From the cell containing the given text, extract its center point as (x, y) coordinate. 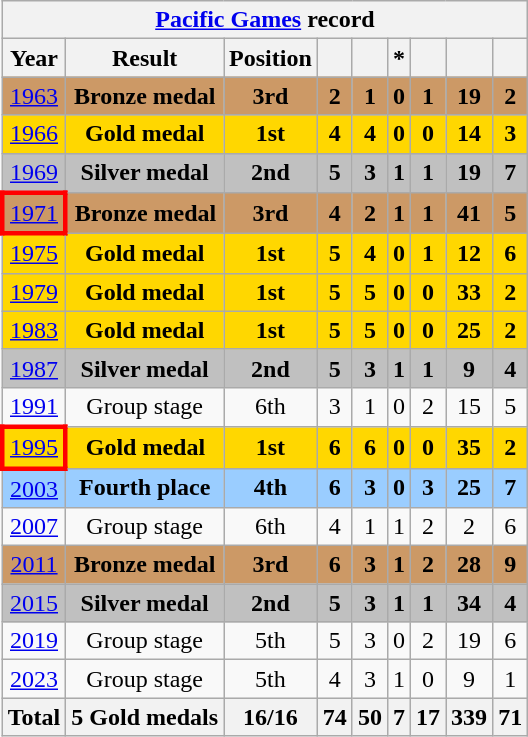
2011 (34, 565)
35 (470, 448)
74 (334, 717)
2015 (34, 603)
1963 (34, 96)
28 (470, 565)
1995 (34, 448)
17 (428, 717)
1983 (34, 330)
Year (34, 58)
4th (271, 488)
Pacific Games record (264, 20)
33 (470, 292)
34 (470, 603)
71 (510, 717)
1966 (34, 134)
* (398, 58)
1969 (34, 173)
339 (470, 717)
1979 (34, 292)
50 (370, 717)
1987 (34, 368)
1991 (34, 407)
1975 (34, 254)
41 (470, 214)
15 (470, 407)
2019 (34, 641)
1971 (34, 214)
2023 (34, 679)
2007 (34, 527)
Position (271, 58)
Fourth place (145, 488)
5 Gold medals (145, 717)
2003 (34, 488)
Result (145, 58)
12 (470, 254)
16/16 (271, 717)
14 (470, 134)
Total (34, 717)
